Provide the (x, y) coordinate of the cell's center where the given text is located.  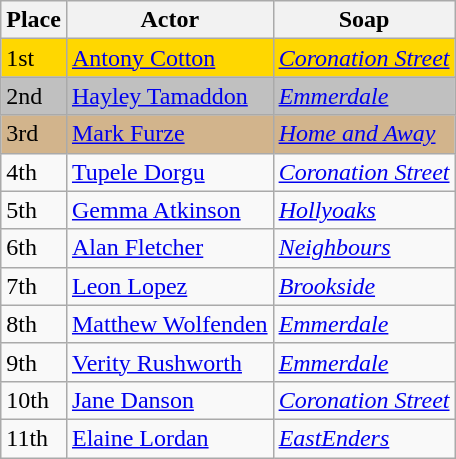
Leon Lopez (170, 286)
Mark Furze (170, 134)
Matthew Wolfenden (170, 324)
7th (34, 286)
6th (34, 248)
Gemma Atkinson (170, 210)
5th (34, 210)
Verity Rushworth (170, 362)
Elaine Lordan (170, 438)
Soap (364, 20)
Home and Away (364, 134)
EastEnders (364, 438)
8th (34, 324)
2nd (34, 96)
Antony Cotton (170, 58)
Brookside (364, 286)
Alan Fletcher (170, 248)
Jane Danson (170, 400)
Actor (170, 20)
3rd (34, 134)
Hollyoaks (364, 210)
Hayley Tamaddon (170, 96)
10th (34, 400)
Tupele Dorgu (170, 172)
Place (34, 20)
1st (34, 58)
Neighbours (364, 248)
4th (34, 172)
11th (34, 438)
9th (34, 362)
